Output the [x, y] coordinate of the center of the cell containing the given text.  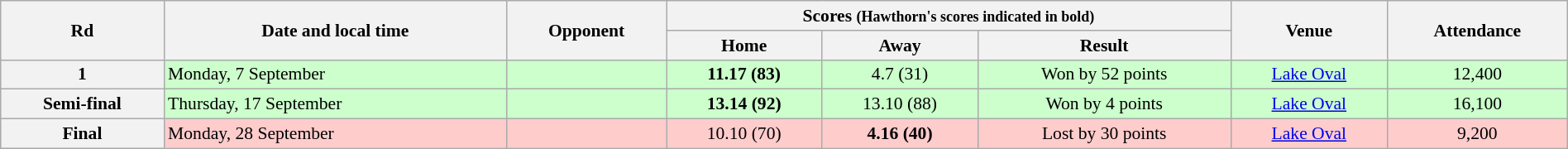
16,100 [1478, 104]
Scores (Hawthorn's scores indicated in bold) [949, 16]
4.16 (40) [900, 134]
Venue [1308, 30]
1 [83, 74]
Rd [83, 30]
9,200 [1478, 134]
Monday, 7 September [336, 74]
11.17 (83) [744, 74]
Final [83, 134]
Away [900, 46]
Thursday, 17 September [336, 104]
Lost by 30 points [1104, 134]
Home [744, 46]
Date and local time [336, 30]
Semi-final [83, 104]
13.10 (88) [900, 104]
Won by 52 points [1104, 74]
Result [1104, 46]
12,400 [1478, 74]
4.7 (31) [900, 74]
Monday, 28 September [336, 134]
Won by 4 points [1104, 104]
Attendance [1478, 30]
10.10 (70) [744, 134]
13.14 (92) [744, 104]
Opponent [587, 30]
